Scan for the cell matching the given text and deliver its (X, Y) coordinate at center. 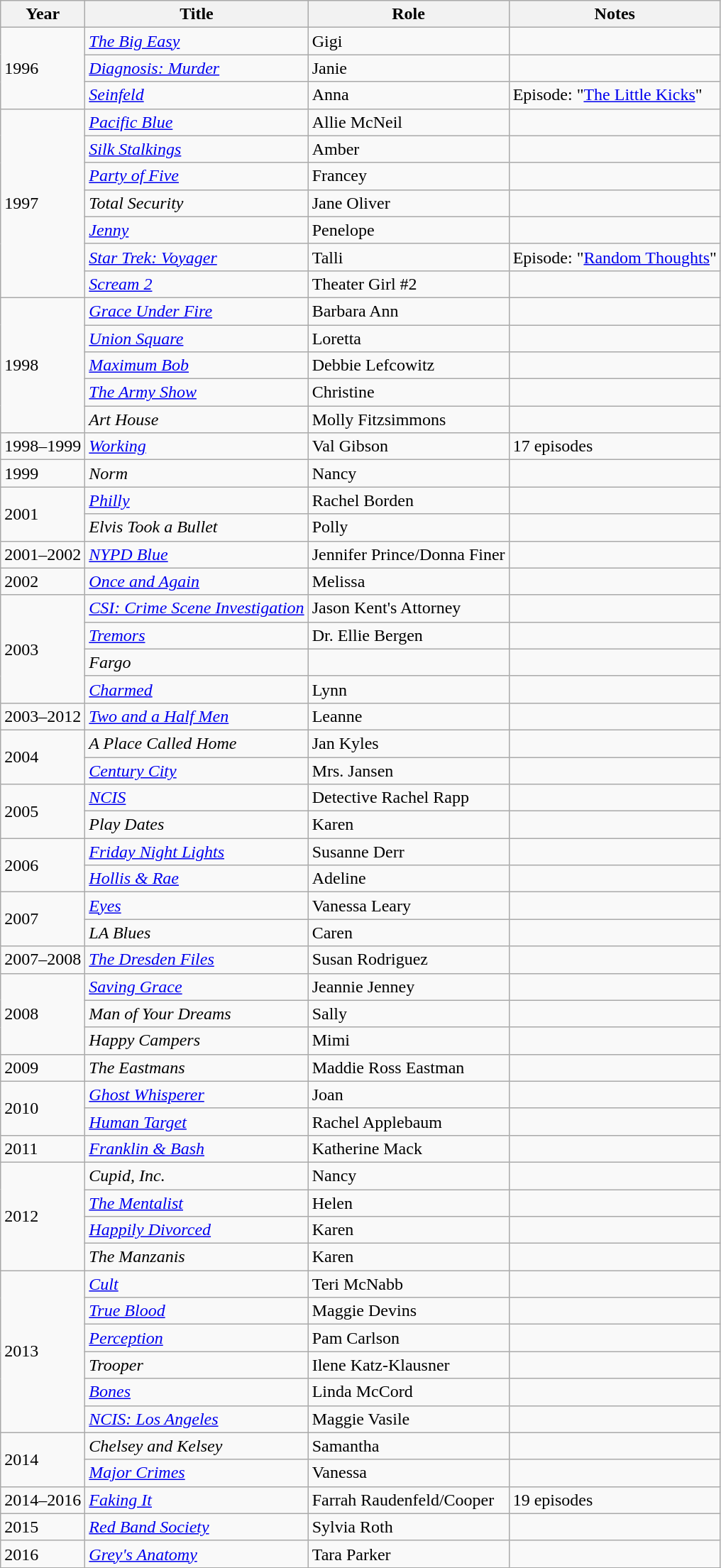
The Mentalist (197, 1203)
Francey (409, 176)
Title (197, 14)
The Big Easy (197, 41)
Trooper (197, 1365)
Katherine Mack (409, 1148)
2014–2016 (43, 1500)
2004 (43, 757)
Saving Grace (197, 987)
LA Blues (197, 933)
Cult (197, 1284)
Jane Oliver (409, 203)
Lynn (409, 689)
Dr. Ellie Bergen (409, 635)
Susanne Derr (409, 852)
Seinfeld (197, 95)
Theater Girl #2 (409, 284)
Tara Parker (409, 1554)
Val Gibson (409, 446)
Mrs. Jansen (409, 770)
Jennifer Prince/Donna Finer (409, 554)
Friday Night Lights (197, 852)
Man of Your Dreams (197, 1014)
2006 (43, 865)
Two and a Half Men (197, 716)
Loretta (409, 339)
Ghost Whisperer (197, 1095)
Caren (409, 933)
NCIS (197, 798)
Century City (197, 770)
1996 (43, 68)
Franklin & Bash (197, 1148)
Silk Stalkings (197, 149)
Happily Divorced (197, 1230)
Once and Again (197, 581)
2010 (43, 1108)
Helen (409, 1203)
Art House (197, 420)
The Eastmans (197, 1068)
The Manzanis (197, 1257)
2013 (43, 1352)
Total Security (197, 203)
17 episodes (615, 446)
2007–2008 (43, 960)
Sally (409, 1014)
Episode: "The Little Kicks" (615, 95)
Debbie Lefcowitz (409, 366)
Jan Kyles (409, 743)
Amber (409, 149)
Eyes (197, 906)
Scream 2 (197, 284)
Jenny (197, 230)
Sylvia Roth (409, 1527)
Vanessa (409, 1473)
Hollis & Rae (197, 879)
NCIS: Los Angeles (197, 1419)
Janie (409, 68)
Polly (409, 527)
Ilene Katz-Klausner (409, 1365)
1998–1999 (43, 446)
2015 (43, 1527)
1997 (43, 203)
Maggie Vasile (409, 1419)
Linda McCord (409, 1392)
Bones (197, 1392)
2003–2012 (43, 716)
2012 (43, 1216)
The Army Show (197, 393)
2016 (43, 1554)
Fargo (197, 662)
Grey's Anatomy (197, 1554)
True Blood (197, 1311)
2011 (43, 1148)
Gigi (409, 41)
Episode: "Random Thoughts" (615, 257)
Leanne (409, 716)
Pacific Blue (197, 122)
1999 (43, 473)
2009 (43, 1068)
Penelope (409, 230)
2001 (43, 514)
Rachel Applebaum (409, 1122)
CSI: Crime Scene Investigation (197, 608)
The Dresden Files (197, 960)
Allie McNeil (409, 122)
Tremors (197, 635)
Talli (409, 257)
2014 (43, 1459)
Faking It (197, 1500)
Grace Under Fire (197, 311)
Perception (197, 1338)
Major Crimes (197, 1473)
Maddie Ross Eastman (409, 1068)
A Place Called Home (197, 743)
Farrah Raudenfeld/Cooper (409, 1500)
Year (43, 14)
Maximum Bob (197, 366)
Susan Rodriguez (409, 960)
Diagnosis: Murder (197, 68)
Party of Five (197, 176)
Norm (197, 473)
Samantha (409, 1446)
Mimi (409, 1041)
Notes (615, 14)
2003 (43, 649)
Philly (197, 500)
Union Square (197, 339)
1998 (43, 365)
Jason Kent's Attorney (409, 608)
2002 (43, 581)
Rachel Borden (409, 500)
Detective Rachel Rapp (409, 798)
2005 (43, 811)
Working (197, 446)
Molly Fitzsimmons (409, 420)
Barbara Ann (409, 311)
Anna (409, 95)
19 episodes (615, 1500)
Chelsey and Kelsey (197, 1446)
Teri McNabb (409, 1284)
2001–2002 (43, 554)
Cupid, Inc. (197, 1175)
Jeannie Jenney (409, 987)
Melissa (409, 581)
Christine (409, 393)
Joan (409, 1095)
Role (409, 14)
Elvis Took a Bullet (197, 527)
2007 (43, 919)
Maggie Devins (409, 1311)
2008 (43, 1014)
Adeline (409, 879)
Vanessa Leary (409, 906)
Happy Campers (197, 1041)
Star Trek: Voyager (197, 257)
Pam Carlson (409, 1338)
NYPD Blue (197, 554)
Charmed (197, 689)
Play Dates (197, 825)
Red Band Society (197, 1527)
Human Target (197, 1122)
